Search for the cell housing the specified text and yield its [x, y] center coordinate. 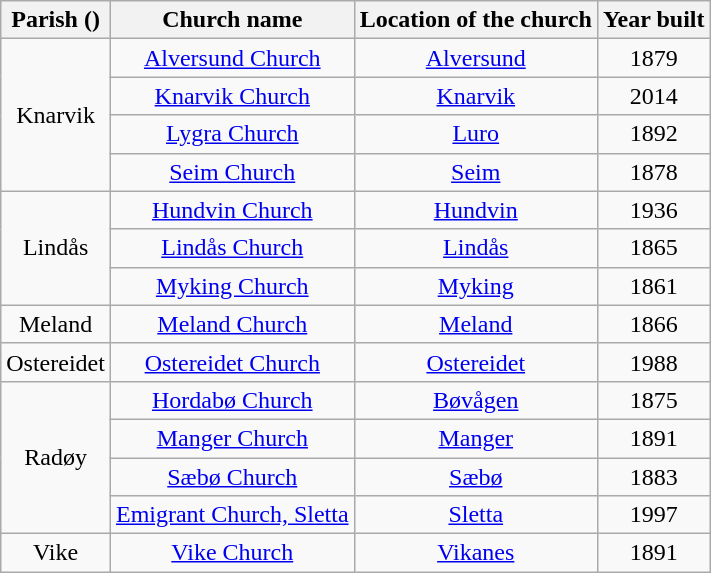
Knarvik Church [232, 96]
Luro [476, 134]
2014 [654, 96]
Alversund Church [232, 58]
1861 [654, 286]
Myking [476, 286]
Hundvin Church [232, 210]
1865 [654, 248]
1936 [654, 210]
Lindås Church [232, 248]
Seim [476, 172]
Hordabø Church [232, 400]
Hundvin [476, 210]
1878 [654, 172]
1866 [654, 324]
Year built [654, 20]
1879 [654, 58]
1875 [654, 400]
1892 [654, 134]
Emigrant Church, Sletta [232, 515]
Seim Church [232, 172]
Vike [56, 553]
Meland Church [232, 324]
Alversund [476, 58]
Manger Church [232, 438]
Bøvågen [476, 400]
1997 [654, 515]
1883 [654, 477]
Myking Church [232, 286]
Sletta [476, 515]
Ostereidet Church [232, 362]
Radøy [56, 457]
Lygra Church [232, 134]
Vikanes [476, 553]
Parish () [56, 20]
Vike Church [232, 553]
Church name [232, 20]
Sæbø Church [232, 477]
1988 [654, 362]
Sæbø [476, 477]
Manger [476, 438]
Location of the church [476, 20]
